Return the (x, y) coordinate for the center point of the cell that contains the specified text.  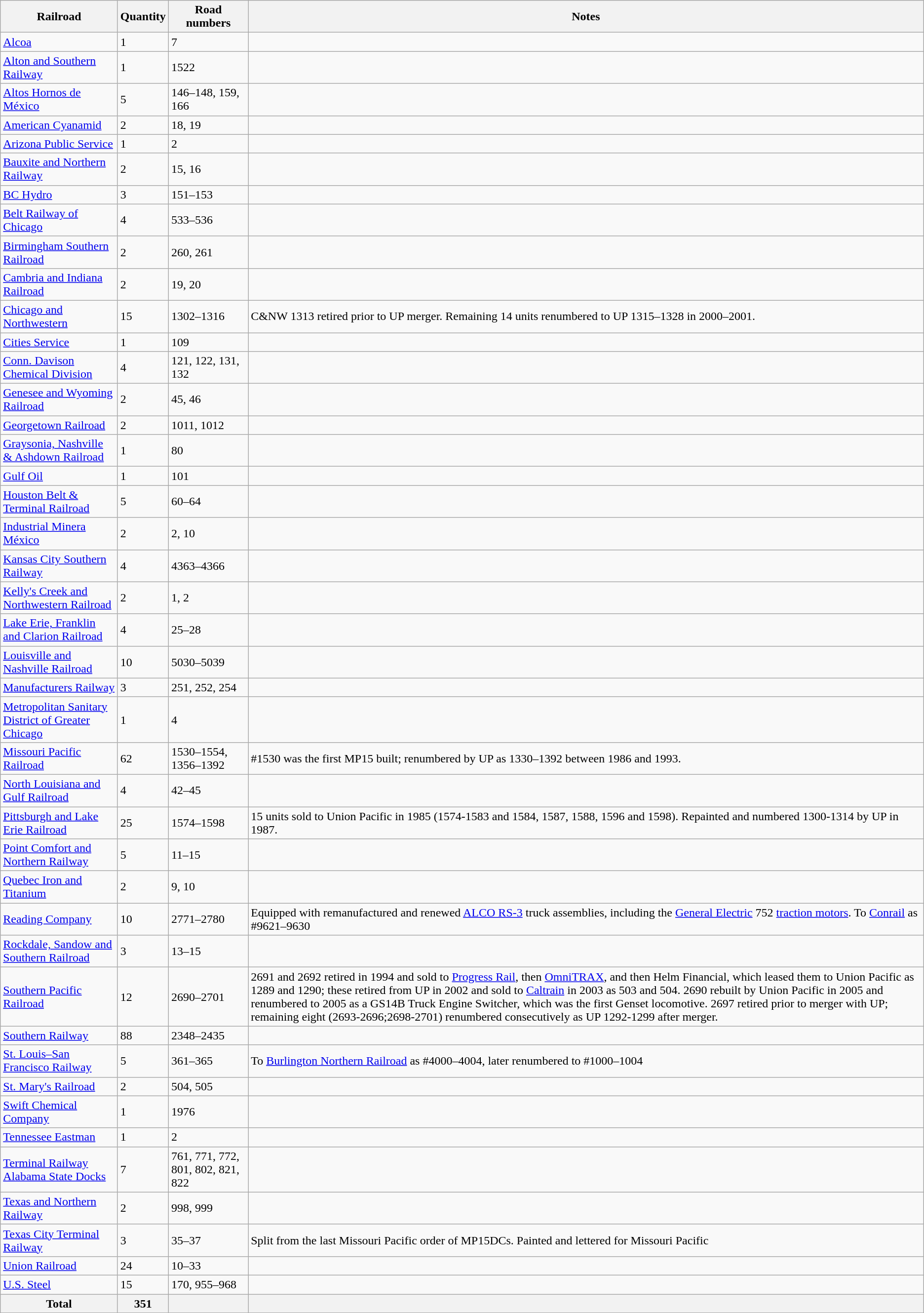
Union Railroad (59, 1266)
Alton and Southern Railway (59, 67)
Terminal Railway Alabama State Docks (59, 1169)
2348–2435 (208, 1035)
504, 505 (208, 1086)
361–365 (208, 1061)
Railroad (59, 17)
2690–2701 (208, 996)
Manufacturers Railway (59, 687)
19, 20 (208, 284)
109 (208, 342)
2771–2780 (208, 919)
American Cyanamid (59, 125)
1302–1316 (208, 316)
12 (143, 996)
35–37 (208, 1240)
Houston Belt & Terminal Railroad (59, 502)
88 (143, 1035)
Missouri Pacific Railroad (59, 758)
Kelly's Creek and Northwestern Railroad (59, 597)
St. Mary's Railroad (59, 1086)
151–153 (208, 195)
Texas City Terminal Railway (59, 1240)
260, 261 (208, 252)
25–28 (208, 630)
Chicago and Northwestern (59, 316)
Bauxite and Northern Railway (59, 169)
Gulf Oil (59, 476)
BC Hydro (59, 195)
Swift Chemical Company (59, 1112)
25 (143, 823)
24 (143, 1266)
Tennessee Eastman (59, 1137)
101 (208, 476)
Quantity (143, 17)
60–64 (208, 502)
U.S. Steel (59, 1284)
Pittsburgh and Lake Erie Railroad (59, 823)
To Burlington Northern Railroad as #4000–4004, later renumbered to #1000–1004 (586, 1061)
1530–1554, 1356–1392 (208, 758)
Industrial Minera México (59, 533)
1574–1598 (208, 823)
Kansas City Southern Railway (59, 566)
4363–4366 (208, 566)
North Louisiana and Gulf Railroad (59, 790)
251, 252, 254 (208, 687)
Southern Railway (59, 1035)
C&NW 1313 retired prior to UP merger. Remaining 14 units renumbered to UP 1315–1328 in 2000–2001. (586, 316)
Belt Railway of Chicago (59, 220)
45, 46 (208, 400)
146–148, 159, 166 (208, 100)
Lake Erie, Franklin and Clarion Railroad (59, 630)
Cities Service (59, 342)
1011, 1012 (208, 425)
Graysonia, Nashville & Ashdown Railroad (59, 450)
15, 16 (208, 169)
Road numbers (208, 17)
Conn. Davison Chemical Division (59, 367)
1976 (208, 1112)
Reading Company (59, 919)
St. Louis–San Francisco Railway (59, 1061)
Arizona Public Service (59, 144)
15 units sold to Union Pacific in 1985 (1574-1583 and 1584, 1587, 1588, 1596 and 1598). Repainted and numbered 1300-1314 by UP in 1987. (586, 823)
Quebec Iron and Titanium (59, 887)
Birmingham Southern Railroad (59, 252)
62 (143, 758)
9, 10 (208, 887)
Rockdale, Sandow and Southern Railroad (59, 951)
1522 (208, 67)
80 (208, 450)
2, 10 (208, 533)
42–45 (208, 790)
Alcoa (59, 42)
1, 2 (208, 597)
13–15 (208, 951)
#1530 was the first MP15 built; renumbered by UP as 1330–1392 between 1986 and 1993. (586, 758)
761, 771, 772, 801, 802, 821, 822 (208, 1169)
Total (59, 1303)
Southern Pacific Railroad (59, 996)
121, 122, 131, 132 (208, 367)
998, 999 (208, 1208)
Equipped with remanufactured and renewed ALCO RS-3 truck assemblies, including the General Electric 752 traction motors. To Conrail as #9621–9630 (586, 919)
5030–5039 (208, 662)
Genesee and Wyoming Railroad (59, 400)
170, 955–968 (208, 1284)
18, 19 (208, 125)
533–536 (208, 220)
11–15 (208, 855)
351 (143, 1303)
Altos Hornos de México (59, 100)
Louisville and Nashville Railroad (59, 662)
Cambria and Indiana Railroad (59, 284)
Texas and Northern Railway (59, 1208)
Split from the last Missouri Pacific order of MP15DCs. Painted and lettered for Missouri Pacific (586, 1240)
10–33 (208, 1266)
Notes (586, 17)
Point Comfort and Northern Railway (59, 855)
Metropolitan Sanitary District of Greater Chicago (59, 719)
Georgetown Railroad (59, 425)
